Pinpoint the cell where the given text exists, returning its (X, Y) midpoint coordinate. 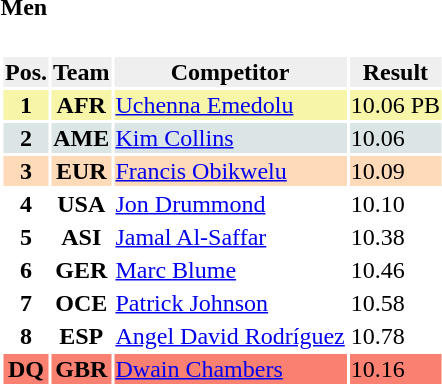
Team (82, 71)
Jon Drummond (230, 203)
10.46 (395, 269)
3 (26, 170)
Angel David Rodríguez (230, 335)
ASI (82, 236)
Pos. (26, 71)
4 (26, 203)
10.06 (395, 137)
10.38 (395, 236)
7 (26, 302)
OCE (82, 302)
Francis Obikwelu (230, 170)
GER (82, 269)
2 (26, 137)
Patrick Johnson (230, 302)
EUR (82, 170)
ESP (82, 335)
10.06 PB (395, 104)
1 (26, 104)
USA (82, 203)
10.58 (395, 302)
Competitor (230, 71)
10.09 (395, 170)
DQ (26, 368)
Uchenna Emedolu (230, 104)
Kim Collins (230, 137)
AFR (82, 104)
6 (26, 269)
Marc Blume (230, 269)
Result (395, 71)
8 (26, 335)
5 (26, 236)
Dwain Chambers (230, 368)
10.16 (395, 368)
10.10 (395, 203)
GBR (82, 368)
10.78 (395, 335)
Jamal Al-Saffar (230, 236)
AME (82, 137)
